Return the [X, Y] coordinate for the center point of the cell that contains the specified text.  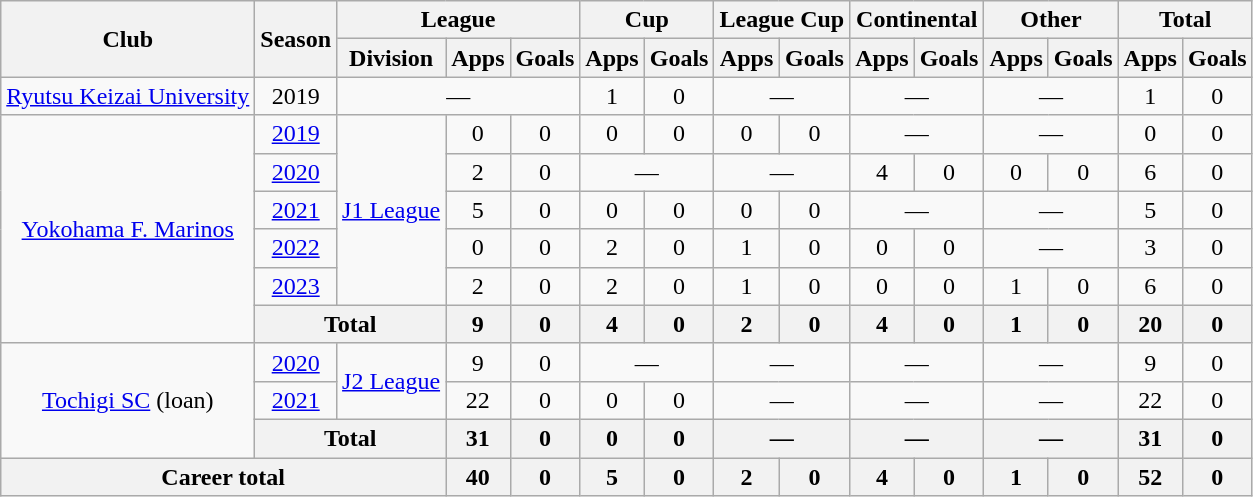
Career total [224, 477]
52 [1150, 477]
2023 [296, 286]
2022 [296, 248]
Tochigi SC (loan) [128, 400]
League Cup [782, 20]
J2 League [392, 381]
J1 League [392, 210]
3 [1150, 248]
Club [128, 39]
League [458, 20]
Division [392, 58]
Cup [647, 20]
Continental [917, 20]
20 [1150, 324]
Season [296, 39]
Ryutsu Keizai University [128, 96]
40 [478, 477]
Yokohama F. Marinos [128, 229]
Other [1051, 20]
